Search for the cell housing the specified text and yield its [X, Y] center coordinate. 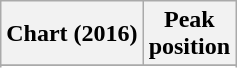
Peak position [189, 34]
Chart (2016) [72, 34]
